Pinpoint the cell where the given text exists, returning its [x, y] midpoint coordinate. 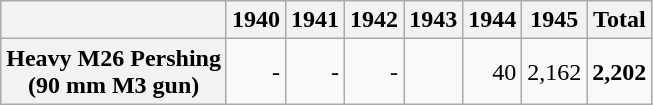
1940 [256, 20]
1942 [374, 20]
Total [620, 20]
1943 [434, 20]
40 [492, 72]
2,202 [620, 72]
1941 [316, 20]
1945 [554, 20]
1944 [492, 20]
2,162 [554, 72]
Heavy M26 Pershing(90 mm M3 gun) [114, 72]
